For the text-containing cell, return its midpoint in [x, y] coordinate format. 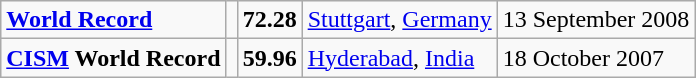
World Record [114, 20]
18 October 2007 [596, 58]
CISM World Record [114, 58]
72.28 [270, 20]
13 September 2008 [596, 20]
Hyderabad, India [400, 58]
Stuttgart, Germany [400, 20]
59.96 [270, 58]
